Locate the cell with the specified text and output its [X, Y] center coordinate. 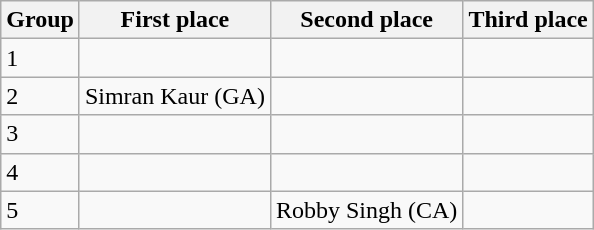
5 [40, 210]
4 [40, 172]
Second place [366, 20]
1 [40, 58]
Robby Singh (CA) [366, 210]
Group [40, 20]
First place [174, 20]
Simran Kaur (GA) [174, 96]
3 [40, 134]
Third place [528, 20]
2 [40, 96]
